Capture the cell that displays the provided text and extract its (x, y) central coordinate. 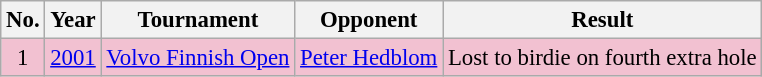
Year (73, 20)
Result (602, 20)
Tournament (198, 20)
1 (23, 58)
Volvo Finnish Open (198, 58)
2001 (73, 58)
Opponent (369, 20)
Lost to birdie on fourth extra hole (602, 58)
Peter Hedblom (369, 58)
No. (23, 20)
